Pinpoint the cell where the given text exists, returning its [x, y] midpoint coordinate. 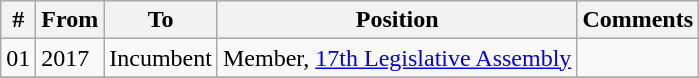
Comments [638, 20]
Incumbent [161, 58]
2017 [70, 58]
To [161, 20]
01 [18, 58]
From [70, 20]
Position [396, 20]
Member, 17th Legislative Assembly [396, 58]
# [18, 20]
